Detect which cell encompasses the target text, then output its (X, Y) center coordinate. 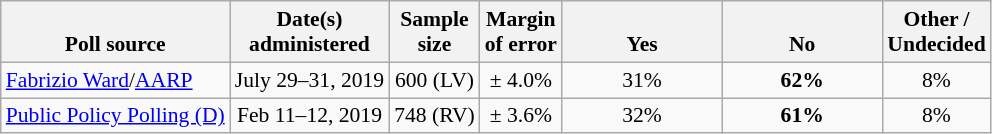
Fabrizio Ward/AARP (116, 80)
62% (802, 80)
61% (802, 116)
± 4.0% (521, 80)
Feb 11–12, 2019 (310, 116)
Marginof error (521, 32)
July 29–31, 2019 (310, 80)
748 (RV) (434, 116)
31% (642, 80)
Yes (642, 32)
± 3.6% (521, 116)
600 (LV) (434, 80)
Public Policy Polling (D) (116, 116)
No (802, 32)
Samplesize (434, 32)
Poll source (116, 32)
Date(s)administered (310, 32)
Other /Undecided (936, 32)
32% (642, 116)
